Detect which cell encompasses the target text, then output its (X, Y) center coordinate. 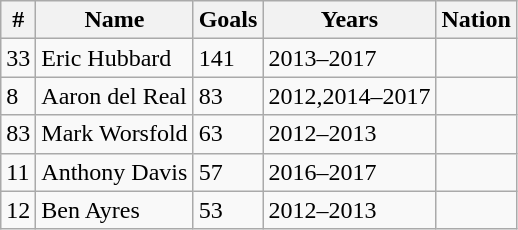
Anthony Davis (114, 172)
Mark Worsfold (114, 134)
141 (228, 58)
Years (350, 20)
Name (114, 20)
33 (18, 58)
12 (18, 210)
2012,2014–2017 (350, 96)
Goals (228, 20)
Aaron del Real (114, 96)
63 (228, 134)
8 (18, 96)
11 (18, 172)
2016–2017 (350, 172)
53 (228, 210)
# (18, 20)
Nation (476, 20)
2013–2017 (350, 58)
Ben Ayres (114, 210)
57 (228, 172)
Eric Hubbard (114, 58)
